Identify which cell holds the provided text, then report its (X, Y) central coordinate. 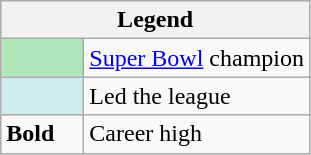
Led the league (197, 96)
Super Bowl champion (197, 58)
Career high (197, 134)
Bold (42, 134)
Legend (156, 20)
